Output the [X, Y] coordinate of the center of the cell containing the given text.  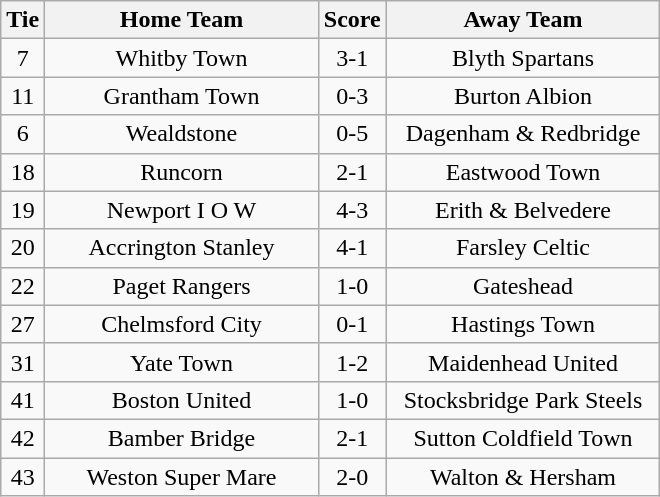
0-3 [352, 96]
Stocksbridge Park Steels [523, 400]
Maidenhead United [523, 362]
Farsley Celtic [523, 248]
11 [23, 96]
Dagenham & Redbridge [523, 134]
Runcorn [182, 172]
Blyth Spartans [523, 58]
41 [23, 400]
3-1 [352, 58]
0-5 [352, 134]
Boston United [182, 400]
Chelmsford City [182, 324]
Yate Town [182, 362]
19 [23, 210]
Tie [23, 20]
Paget Rangers [182, 286]
7 [23, 58]
31 [23, 362]
4-3 [352, 210]
Bamber Bridge [182, 438]
Whitby Town [182, 58]
22 [23, 286]
Sutton Coldfield Town [523, 438]
0-1 [352, 324]
27 [23, 324]
Hastings Town [523, 324]
42 [23, 438]
Score [352, 20]
18 [23, 172]
Wealdstone [182, 134]
Newport I O W [182, 210]
Burton Albion [523, 96]
Gateshead [523, 286]
6 [23, 134]
Weston Super Mare [182, 477]
4-1 [352, 248]
Home Team [182, 20]
Walton & Hersham [523, 477]
Erith & Belvedere [523, 210]
43 [23, 477]
20 [23, 248]
1-2 [352, 362]
Accrington Stanley [182, 248]
Eastwood Town [523, 172]
Away Team [523, 20]
Grantham Town [182, 96]
2-0 [352, 477]
